Return [X, Y] of the center of cell containing provided text 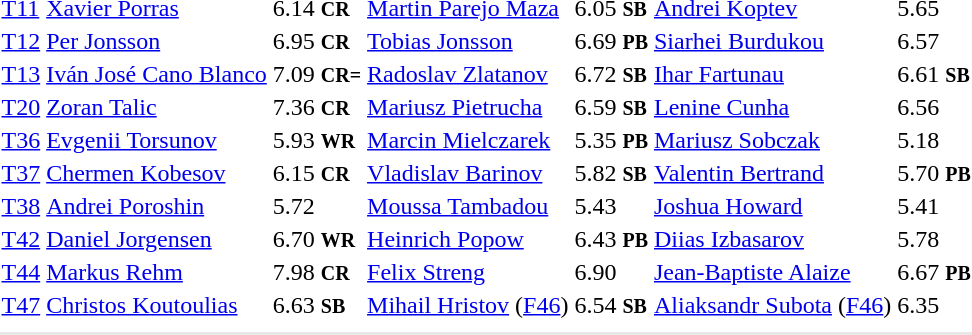
6.59 SB [612, 107]
Marcin Mielczarek [468, 140]
T42 [21, 239]
5.82 SB [612, 173]
5.35 PB [612, 140]
7.98 CR [316, 272]
Mariusz Sobczak [772, 140]
Per Jonsson [157, 41]
Andrei Poroshin [157, 206]
Diias Izbasarov [772, 239]
6.72 SB [612, 74]
Christos Koutoulias [157, 305]
Markus Rehm [157, 272]
T20 [21, 107]
5.72 [316, 206]
Aliaksandr Subota (F46) [772, 305]
Tobias Jonsson [468, 41]
Mariusz Pietrucha [468, 107]
Radoslav Zlatanov [468, 74]
Vladislav Barinov [468, 173]
6.95 CR [316, 41]
Zoran Talic [157, 107]
Siarhei Burdukou [772, 41]
6.43 PB [612, 239]
Daniel Jorgensen [157, 239]
Jean-Baptiste Alaize [772, 272]
Evgenii Torsunov [157, 140]
6.15 CR [316, 173]
Lenine Cunha [772, 107]
T13 [21, 74]
6.70 WR [316, 239]
Valentin Bertrand [772, 173]
6.69 PB [612, 41]
5.43 [612, 206]
T47 [21, 305]
Chermen Kobesov [157, 173]
T12 [21, 41]
6.63 SB [316, 305]
6.90 [612, 272]
Heinrich Popow [468, 239]
Joshua Howard [772, 206]
7.09 CR= [316, 74]
Felix Streng [468, 272]
7.36 CR [316, 107]
Moussa Tambadou [468, 206]
T44 [21, 272]
Mihail Hristov (F46) [468, 305]
6.54 SB [612, 305]
T38 [21, 206]
T37 [21, 173]
Ihar Fartunau [772, 74]
5.93 WR [316, 140]
Iván José Cano Blanco [157, 74]
T36 [21, 140]
